Capture the cell that displays the provided text and extract its [X, Y] central coordinate. 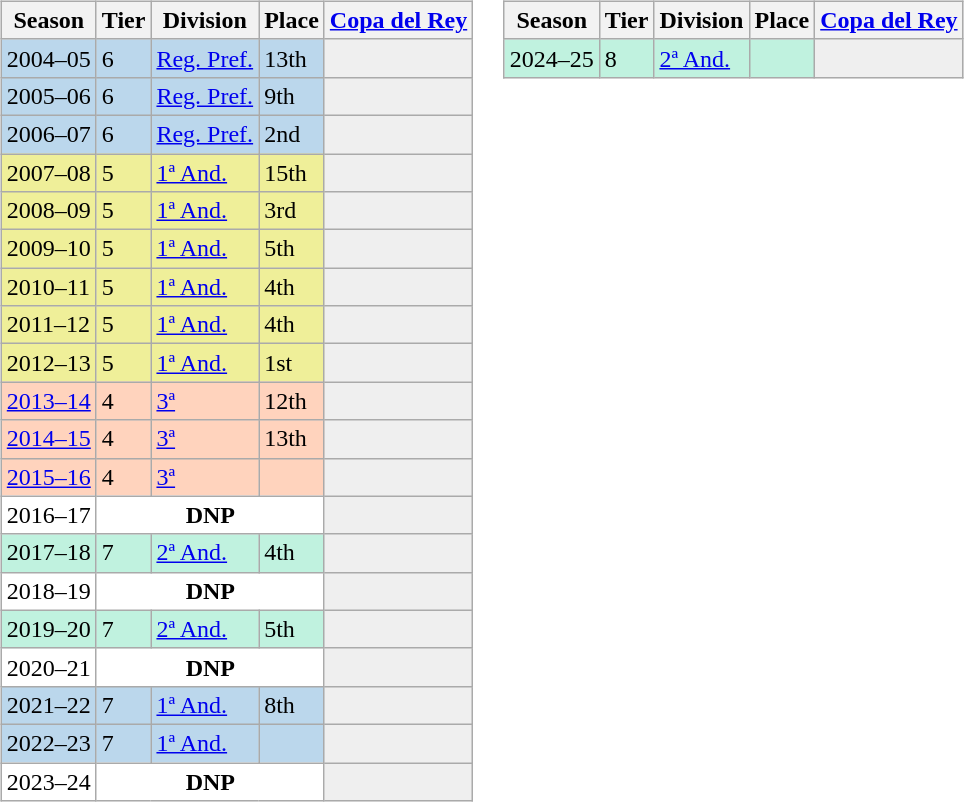
2005–06 [48, 96]
2022–23 [48, 743]
2023–24 [48, 781]
2008–09 [48, 211]
2021–22 [48, 705]
2009–10 [48, 249]
2020–21 [48, 667]
1st [292, 363]
2007–08 [48, 173]
2024–25 [552, 58]
2004–05 [48, 58]
2nd [292, 134]
2019–20 [48, 629]
9th [292, 96]
2016–17 [48, 515]
8 [626, 58]
12th [292, 401]
2006–07 [48, 134]
2010–11 [48, 287]
8th [292, 705]
2014–15 [48, 439]
3rd [292, 211]
15th [292, 173]
2011–12 [48, 325]
2017–18 [48, 553]
2018–19 [48, 591]
2015–16 [48, 477]
2012–13 [48, 363]
2013–14 [48, 401]
